From the cell containing the given text, extract its center point as [X, Y] coordinate. 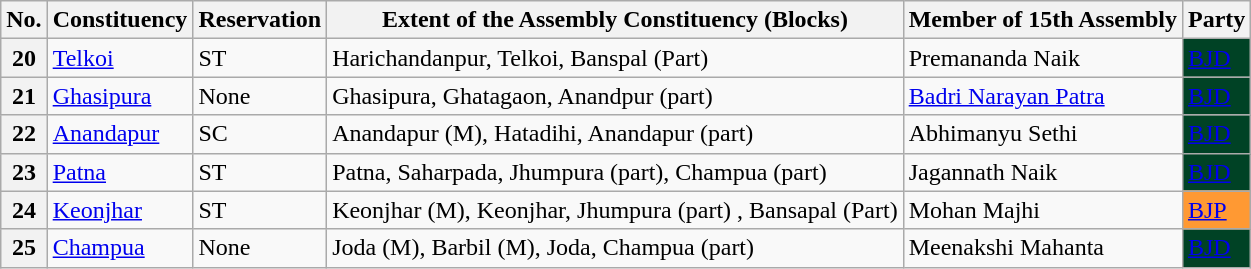
24 [24, 210]
Anandapur (M), Hatadihi, Anandapur (part) [616, 134]
21 [24, 96]
Keonjhar [120, 210]
Badri Narayan Patra [1042, 96]
Reservation [260, 20]
Joda (M), Barbil (M), Joda, Champua (part) [616, 248]
BJP [1216, 210]
Harichandanpur, Telkoi, Banspal (Part) [616, 58]
Patna [120, 172]
Patna, Saharpada, Jhumpura (part), Champua (part) [616, 172]
Member of 15th Assembly [1042, 20]
No. [24, 20]
Ghasipura, Ghatagaon, Anandpur (part) [616, 96]
Anandapur [120, 134]
20 [24, 58]
Party [1216, 20]
23 [24, 172]
Mohan Majhi [1042, 210]
Telkoi [120, 58]
Keonjhar (M), Keonjhar, Jhumpura (part) , Bansapal (Part) [616, 210]
Extent of the Assembly Constituency (Blocks) [616, 20]
Ghasipura [120, 96]
Constituency [120, 20]
Champua [120, 248]
25 [24, 248]
22 [24, 134]
Abhimanyu Sethi [1042, 134]
Jagannath Naik [1042, 172]
Premananda Naik [1042, 58]
Meenakshi Mahanta [1042, 248]
SC [260, 134]
